Determine the [x, y] coordinate at the center of the cell enclosing the given text.  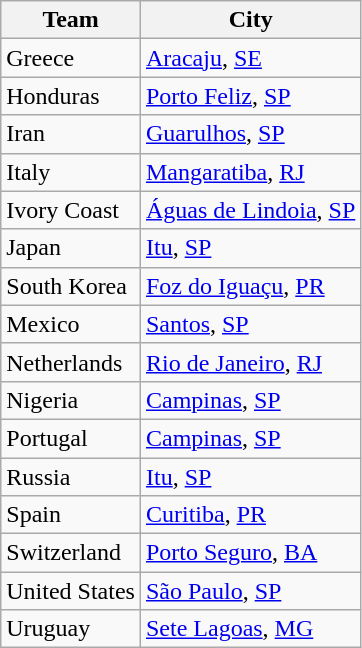
Portugal [71, 438]
Águas de Lindoia, SP [250, 210]
Porto Feliz, SP [250, 96]
Nigeria [71, 400]
Sete Lagoas, MG [250, 629]
Ivory Coast [71, 210]
City [250, 20]
Rio de Janeiro, RJ [250, 362]
São Paulo, SP [250, 591]
Honduras [71, 96]
Iran [71, 134]
Aracaju, SE [250, 58]
Greece [71, 58]
United States [71, 591]
South Korea [71, 286]
Foz do Iguaçu, PR [250, 286]
Spain [71, 515]
Mexico [71, 324]
Netherlands [71, 362]
Russia [71, 477]
Porto Seguro, BA [250, 553]
Japan [71, 248]
Santos, SP [250, 324]
Team [71, 20]
Italy [71, 172]
Curitiba, PR [250, 515]
Uruguay [71, 629]
Guarulhos, SP [250, 134]
Switzerland [71, 553]
Mangaratiba, RJ [250, 172]
